Capture the cell that displays the provided text and extract its [x, y] central coordinate. 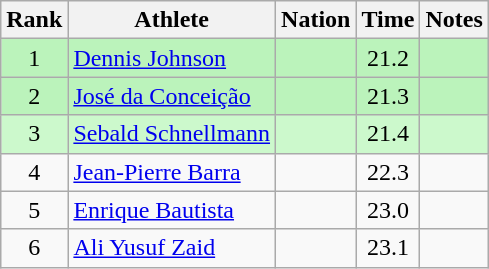
Athlete [172, 20]
21.2 [388, 58]
2 [34, 96]
Dennis Johnson [172, 58]
5 [34, 210]
1 [34, 58]
23.0 [388, 210]
Time [388, 20]
21.3 [388, 96]
Rank [34, 20]
6 [34, 248]
23.1 [388, 248]
Nation [316, 20]
22.3 [388, 172]
3 [34, 134]
Jean-Pierre Barra [172, 172]
Sebald Schnellmann [172, 134]
Ali Yusuf Zaid [172, 248]
Enrique Bautista [172, 210]
4 [34, 172]
José da Conceição [172, 96]
Notes [454, 20]
21.4 [388, 134]
